Search for the cell housing the specified text and yield its [X, Y] center coordinate. 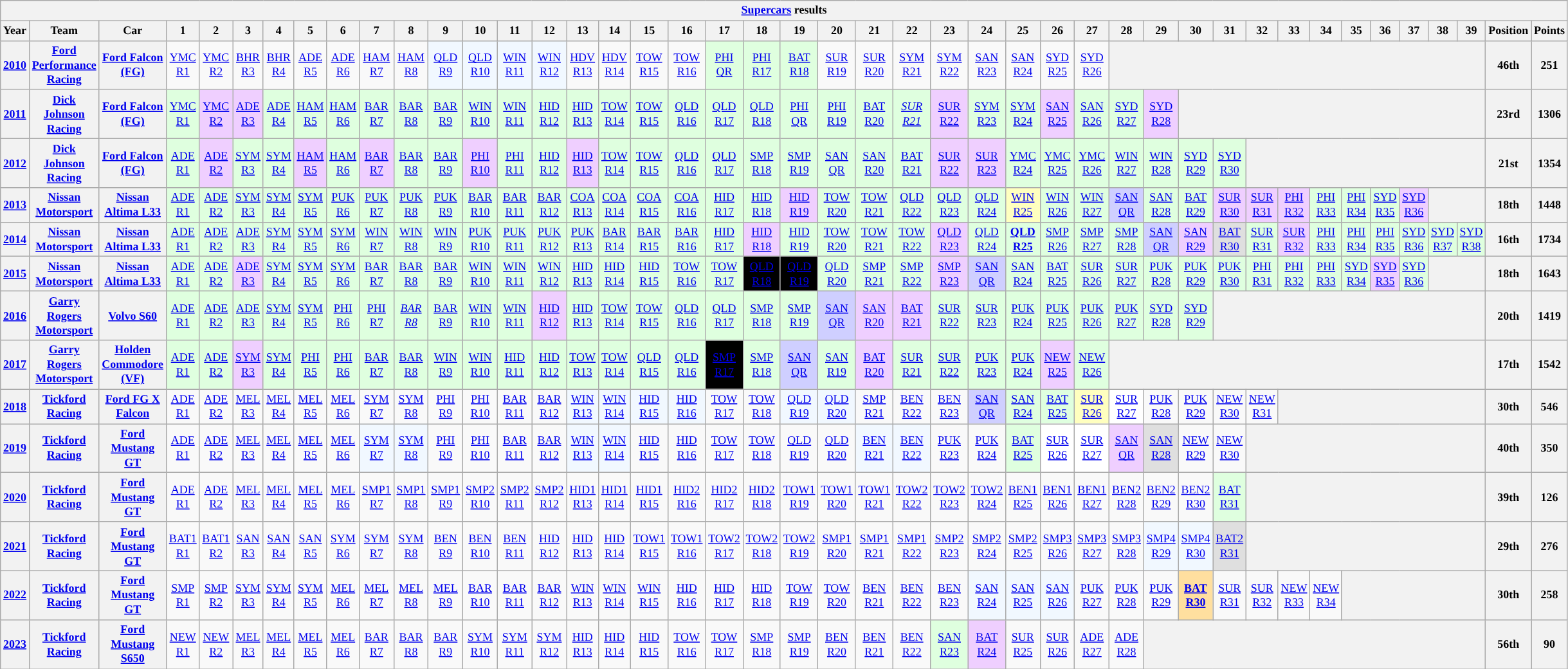
SMP3R26 [1057, 546]
PHIR31 [1262, 274]
SMP2R23 [949, 546]
SMP2R25 [1023, 546]
SYMR22 [949, 65]
HID1R15 [649, 497]
ADER28 [1127, 644]
2023 [15, 644]
HIDR11 [515, 365]
1419 [1550, 316]
10 [480, 31]
BATR29 [1196, 205]
SMPR17 [724, 365]
COAR16 [686, 205]
SMP2R24 [987, 546]
Points [1550, 31]
56th [1509, 644]
PHIR11 [515, 163]
QLDR9 [446, 65]
1734 [1550, 239]
Car [132, 31]
Holden Commodore (VF) [132, 365]
SMPR1 [183, 595]
BENR10 [480, 546]
PHIR35 [1385, 239]
SMP2R10 [480, 497]
SANR29 [1196, 239]
TOWR13 [583, 365]
PHIR5 [310, 365]
PUKR13 [583, 239]
23rd [1509, 114]
BEN2R28 [1127, 497]
24 [987, 31]
SYDR26 [1092, 65]
MELR9 [446, 595]
2018 [15, 407]
BHRR4 [278, 65]
SANR19 [837, 365]
2013 [15, 205]
Position [1509, 31]
BHRR3 [248, 65]
SURR19 [837, 65]
COAR15 [649, 205]
QLDR25 [1023, 239]
BEN2R29 [1161, 497]
276 [1550, 546]
SYDR25 [1057, 65]
36 [1385, 31]
TOW1R20 [837, 497]
ADER27 [1092, 644]
19 [799, 31]
SANR5 [310, 546]
MELR7 [376, 595]
PUKR6 [343, 205]
Volvo S60 [132, 316]
TOW1R16 [686, 546]
Supercars results [785, 10]
BARR14 [614, 239]
YMCR26 [1092, 163]
WINR8 [411, 239]
TOWR19 [799, 595]
SMP1R21 [874, 546]
350 [1550, 448]
PHIR7 [376, 316]
28 [1127, 31]
Year [15, 31]
PUKR9 [446, 205]
ADER5 [310, 65]
15 [649, 31]
6 [343, 31]
SURR20 [874, 65]
BAT2R31 [1230, 546]
34 [1326, 31]
Ford FG X Falcon [132, 407]
BEN2R30 [1196, 497]
2016 [15, 316]
27 [1092, 31]
21 [874, 31]
TOW2R19 [799, 546]
1 [183, 31]
546 [1550, 407]
PUKR25 [1057, 316]
SMP3R27 [1092, 546]
SYMR10 [480, 644]
NEWR31 [1262, 407]
SMPR22 [911, 274]
SYMR24 [1023, 114]
13 [583, 31]
NEWR1 [183, 644]
2 [216, 31]
HID1R14 [614, 497]
17th [1509, 365]
NEWR26 [1092, 365]
11 [515, 31]
9 [446, 31]
PUKR26 [1092, 316]
1306 [1550, 114]
BENR20 [837, 644]
WINR25 [1023, 205]
2012 [15, 163]
2017 [15, 365]
7 [376, 31]
33 [1294, 31]
46th [1509, 65]
SYDR34 [1356, 274]
251 [1550, 65]
Ford Performance Racing [64, 65]
NEWR29 [1196, 448]
29 [1161, 31]
1643 [1550, 274]
HID1R13 [583, 497]
SMPR28 [1127, 239]
SYDR27 [1127, 114]
2010 [15, 65]
SYDR37 [1443, 239]
SMP2R11 [515, 497]
PUKR7 [376, 205]
BATR24 [987, 644]
HAMR8 [411, 65]
SMP1R7 [376, 497]
1542 [1550, 365]
TOW1R15 [649, 546]
8 [411, 31]
QLDR15 [649, 365]
NEWR33 [1294, 595]
NEWR25 [1057, 365]
HDVR14 [614, 65]
40th [1509, 448]
Ford Mustang S650 [132, 644]
5 [310, 31]
QLDR22 [911, 205]
YMCR24 [1023, 163]
TOW2R23 [949, 497]
SMP4R30 [1196, 546]
TOW2R18 [761, 546]
SYMR23 [987, 114]
37 [1414, 31]
SMPR2 [216, 595]
90 [1550, 644]
BARR15 [649, 239]
20 [837, 31]
SMP3R28 [1127, 546]
17 [724, 31]
NEWR2 [216, 644]
PUKR8 [411, 205]
ADER4 [278, 114]
BATR31 [1230, 497]
SURR25 [1023, 644]
2020 [15, 497]
2019 [15, 448]
SMPR23 [949, 274]
TOWR22 [911, 239]
14 [614, 31]
WINR7 [376, 239]
PHIR19 [837, 114]
SMP1R22 [911, 546]
BAT1R2 [216, 546]
COAR14 [614, 205]
38 [1443, 31]
3 [248, 31]
BENR11 [515, 546]
31 [1230, 31]
SYMR12 [549, 644]
SYMR21 [911, 65]
ADER6 [343, 65]
2014 [15, 239]
BEN1R26 [1057, 497]
1448 [1550, 205]
SMP1R8 [411, 497]
SMP1R20 [837, 546]
39th [1509, 497]
BENR9 [446, 546]
NEWR34 [1326, 595]
PUKR12 [549, 239]
258 [1550, 595]
BEN1R25 [1023, 497]
WINR15 [649, 595]
2021 [15, 546]
SYDR30 [1230, 163]
HID2R18 [761, 497]
BEN1R27 [1092, 497]
TOW1R21 [874, 497]
WINR26 [1057, 205]
BATR18 [799, 65]
22 [911, 31]
30 [1196, 31]
2022 [15, 595]
PUKR30 [1230, 274]
TOW1R19 [799, 497]
WINR28 [1161, 163]
PUKR11 [515, 239]
HID2R17 [724, 497]
25 [1023, 31]
SYDR38 [1472, 239]
MELR8 [411, 595]
HAMR7 [376, 65]
HDVR13 [583, 65]
26 [1057, 31]
21st [1509, 163]
18 [761, 31]
SMP1R9 [446, 497]
SANR4 [278, 546]
PUKR10 [480, 239]
16th [1509, 239]
QLDR10 [480, 65]
126 [1550, 497]
39 [1472, 31]
2015 [15, 274]
Team [64, 31]
SMPR27 [1092, 239]
BARR16 [686, 239]
SANR3 [248, 546]
HID2R16 [686, 497]
PHIR17 [761, 65]
COAR13 [583, 205]
SMP2R12 [549, 497]
29th [1509, 546]
1354 [1550, 163]
SMPR26 [1057, 239]
SURR30 [1230, 205]
4 [278, 31]
YMCR25 [1057, 163]
12 [549, 31]
SMP4R29 [1161, 546]
20th [1509, 316]
TOW2R17 [724, 546]
23 [949, 31]
2011 [15, 114]
32 [1262, 31]
BAT1R1 [183, 546]
TOW2R22 [911, 497]
TOW2R24 [987, 497]
35 [1356, 31]
16 [686, 31]
SYMR11 [515, 644]
